Detect which cell encompasses the target text, then output its [x, y] center coordinate. 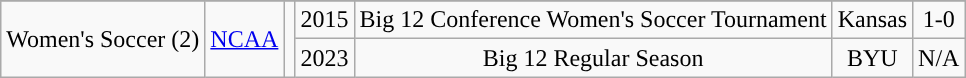
Big 12 Regular Season [593, 58]
2023 [324, 58]
BYU [872, 58]
1-0 [939, 20]
Big 12 Conference Women's Soccer Tournament [593, 20]
NCAA [244, 39]
Women's Soccer (2) [103, 39]
Kansas [872, 20]
2015 [324, 20]
N/A [939, 58]
